Return (x, y) of the center of cell containing provided text 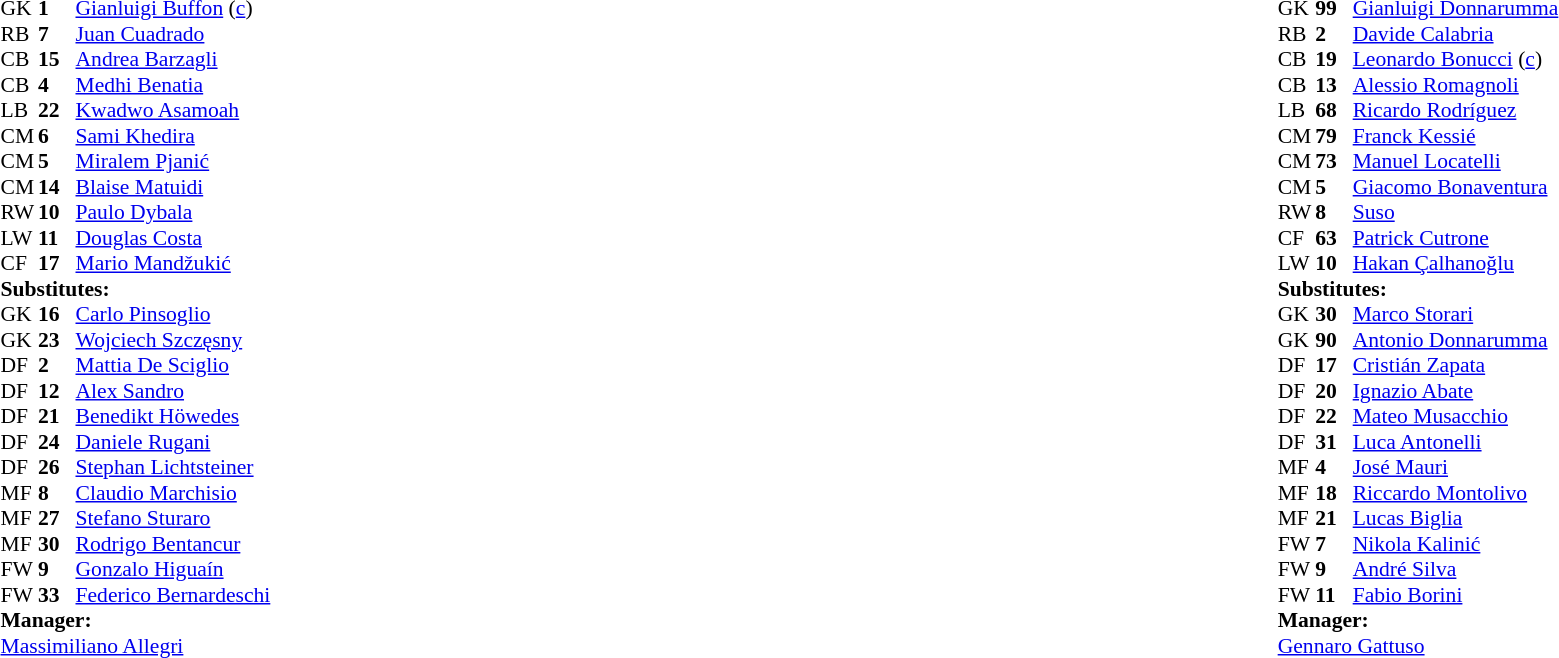
16 (57, 315)
6 (57, 136)
12 (57, 391)
20 (1334, 391)
Gonzalo Higuaín (174, 569)
Stefano Sturaro (174, 519)
Daniele Rugani (174, 442)
33 (57, 595)
Benedikt Höwedes (174, 417)
Juan Cuadrado (174, 34)
Sami Khedira (174, 136)
Fabio Borini (1456, 595)
Stephan Lichtsteiner (174, 467)
Giacomo Bonaventura (1456, 187)
Mario Mandžukić (174, 263)
Paulo Dybala (174, 213)
Claudio Marchisio (174, 493)
18 (1334, 493)
Miralem Pjanić (174, 161)
Blaise Matuidi (174, 187)
79 (1334, 136)
Alessio Romagnoli (1456, 85)
Davide Calabria (1456, 34)
Franck Kessié (1456, 136)
Suso (1456, 213)
Riccardo Montolivo (1456, 493)
Patrick Cutrone (1456, 238)
André Silva (1456, 569)
14 (57, 187)
Luca Antonelli (1456, 442)
27 (57, 519)
Andrea Barzagli (174, 59)
26 (57, 467)
68 (1334, 111)
23 (57, 340)
Mateo Musacchio (1456, 417)
José Mauri (1456, 467)
Ricardo Rodríguez (1456, 111)
13 (1334, 85)
90 (1334, 340)
Hakan Çalhanoğlu (1456, 263)
Kwadwo Asamoah (174, 111)
19 (1334, 59)
Manuel Locatelli (1456, 161)
Antonio Donnarumma (1456, 340)
Mattia De Sciglio (174, 365)
73 (1334, 161)
Lucas Biglia (1456, 519)
Rodrigo Bentancur (174, 544)
Ignazio Abate (1456, 391)
Nikola Kalinić (1456, 544)
Wojciech Szczęsny (174, 340)
24 (57, 442)
31 (1334, 442)
Cristián Zapata (1456, 365)
15 (57, 59)
Alex Sandro (174, 391)
Douglas Costa (174, 238)
63 (1334, 238)
Leonardo Bonucci (c) (1456, 59)
Marco Storari (1456, 315)
Carlo Pinsoglio (174, 315)
Medhi Benatia (174, 85)
Federico Bernardeschi (174, 595)
